Scan for the cell matching the given text and deliver its [X, Y] coordinate at center. 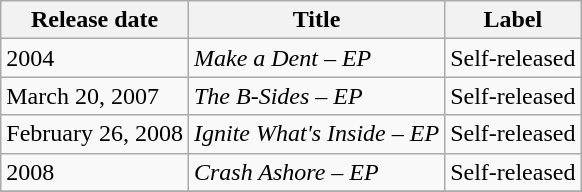
2008 [95, 172]
Release date [95, 20]
2004 [95, 58]
Title [316, 20]
Label [513, 20]
The B-Sides – EP [316, 96]
Crash Ashore – EP [316, 172]
February 26, 2008 [95, 134]
March 20, 2007 [95, 96]
Ignite What's Inside – EP [316, 134]
Make a Dent – EP [316, 58]
